Return the (X, Y) coordinate for the center point of the cell that contains the specified text.  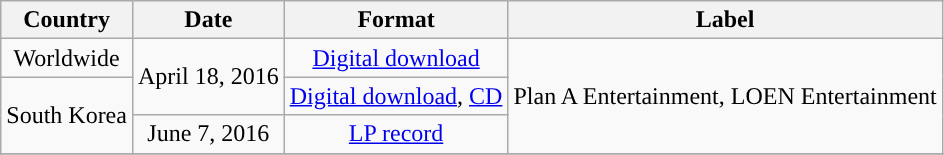
Date (208, 20)
South Korea (67, 115)
Label (725, 20)
Worldwide (67, 58)
LP record (396, 134)
Digital download (396, 58)
April 18, 2016 (208, 77)
Digital download, CD (396, 96)
Plan A Entertainment, LOEN Entertainment (725, 96)
June 7, 2016 (208, 134)
Format (396, 20)
Country (67, 20)
